Extract the [X, Y] coordinate from the center of the cell holding the provided text.  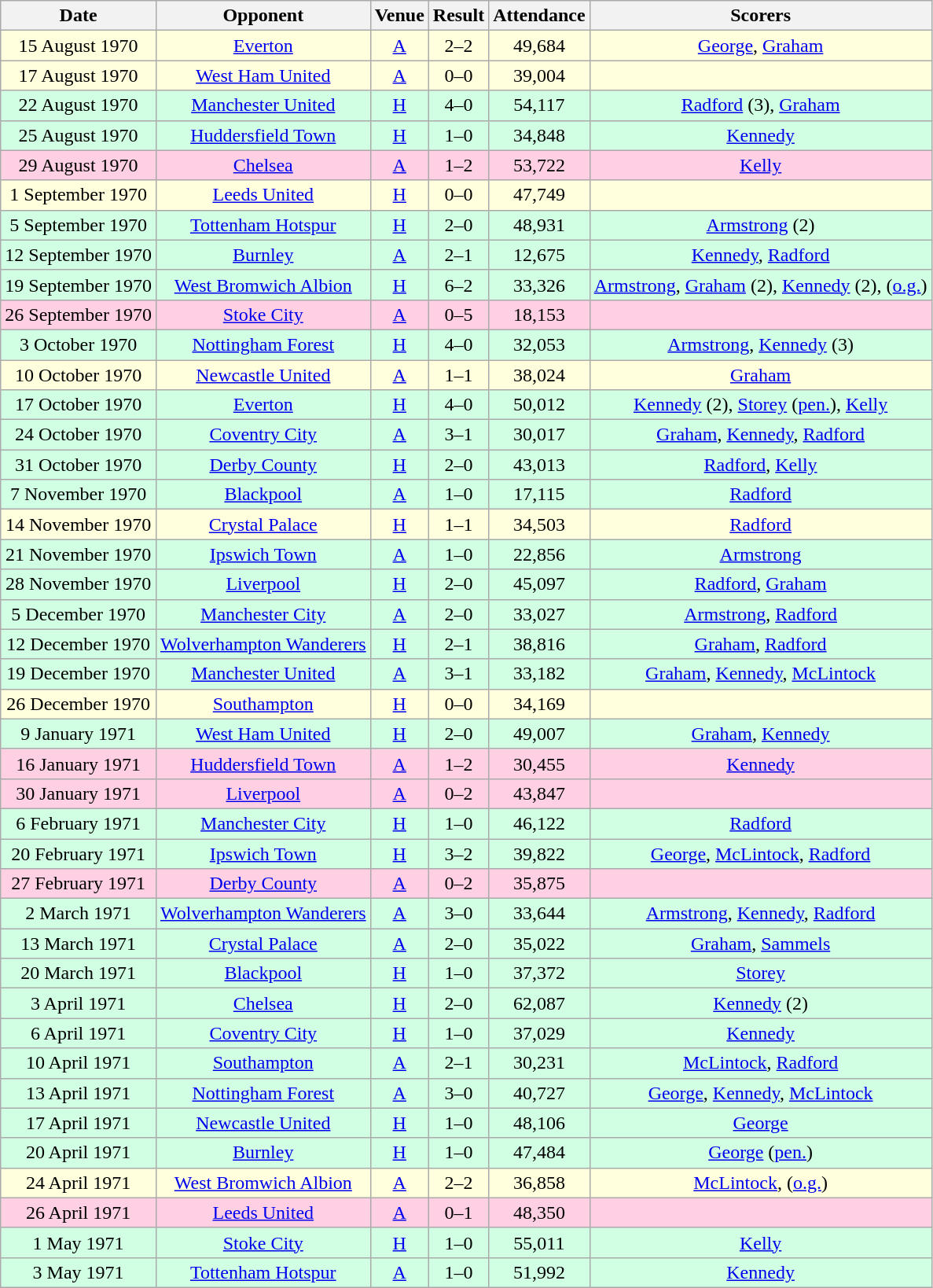
24 October 1970 [79, 435]
53,722 [539, 165]
48,350 [539, 1213]
George, Graham [761, 46]
Result [458, 16]
26 December 1970 [79, 704]
Radford, Graham [761, 584]
George, Kennedy, McLintock [761, 1093]
37,372 [539, 973]
20 March 1971 [79, 973]
Kennedy (2), Storey (pen.), Kelly [761, 405]
29 August 1970 [79, 165]
30,231 [539, 1063]
13 April 1971 [79, 1093]
15 August 1970 [79, 46]
43,847 [539, 793]
31 October 1970 [79, 465]
Storey [761, 973]
34,169 [539, 704]
38,024 [539, 375]
17 April 1971 [79, 1123]
Graham, Kennedy, Radford [761, 435]
20 April 1971 [79, 1153]
49,007 [539, 734]
George [761, 1123]
54,117 [539, 105]
35,875 [539, 884]
George, McLintock, Radford [761, 853]
51,992 [539, 1272]
47,749 [539, 195]
5 September 1970 [79, 225]
24 April 1971 [79, 1183]
33,326 [539, 285]
21 November 1970 [79, 554]
25 August 1970 [79, 135]
George (pen.) [761, 1153]
10 October 1970 [79, 375]
32,053 [539, 344]
Venue [399, 16]
17,115 [539, 495]
12 September 1970 [79, 255]
7 November 1970 [79, 495]
33,027 [539, 614]
49,684 [539, 46]
Kennedy, Radford [761, 255]
47,484 [539, 1153]
34,503 [539, 524]
26 September 1970 [79, 315]
Radford, Kelly [761, 465]
12 December 1970 [79, 644]
46,122 [539, 823]
20 February 1971 [79, 853]
Armstrong, Kennedy (3) [761, 344]
17 August 1970 [79, 75]
38,816 [539, 644]
48,106 [539, 1123]
62,087 [539, 1003]
Armstrong (2) [761, 225]
33,182 [539, 674]
Armstrong, Kennedy, Radford [761, 914]
39,822 [539, 853]
Scorers [761, 16]
3 May 1971 [79, 1272]
3 October 1970 [79, 344]
39,004 [539, 75]
Armstrong [761, 554]
37,029 [539, 1033]
1 May 1971 [79, 1242]
9 January 1971 [79, 734]
17 October 1970 [79, 405]
30 January 1971 [79, 793]
Attendance [539, 16]
48,931 [539, 225]
22,856 [539, 554]
30,455 [539, 764]
0–1 [458, 1213]
Radford (3), Graham [761, 105]
22 August 1970 [79, 105]
McLintock, Radford [761, 1063]
16 January 1971 [79, 764]
14 November 1970 [79, 524]
33,644 [539, 914]
30,017 [539, 435]
Kennedy (2) [761, 1003]
18,153 [539, 315]
6 February 1971 [79, 823]
Graham [761, 375]
19 December 1970 [79, 674]
5 December 1970 [79, 614]
Date [79, 16]
Opponent [263, 16]
40,727 [539, 1093]
6–2 [458, 285]
3–2 [458, 853]
34,848 [539, 135]
3 April 1971 [79, 1003]
35,022 [539, 944]
45,097 [539, 584]
Armstrong, Graham (2), Kennedy (2), (o.g.) [761, 285]
Graham, Kennedy [761, 734]
2 March 1971 [79, 914]
Graham, Sammels [761, 944]
27 February 1971 [79, 884]
McLintock, (o.g.) [761, 1183]
10 April 1971 [79, 1063]
0–5 [458, 315]
43,013 [539, 465]
12,675 [539, 255]
28 November 1970 [79, 584]
Graham, Radford [761, 644]
36,858 [539, 1183]
26 April 1971 [79, 1213]
Graham, Kennedy, McLintock [761, 674]
55,011 [539, 1242]
13 March 1971 [79, 944]
19 September 1970 [79, 285]
50,012 [539, 405]
1 September 1970 [79, 195]
Armstrong, Radford [761, 614]
6 April 1971 [79, 1033]
